Output the [X, Y] coordinate of the center of the cell containing the given text.  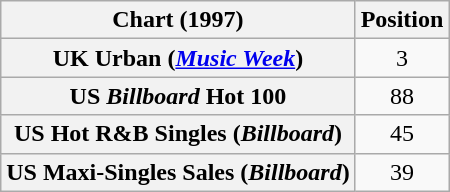
Chart (1997) [178, 20]
88 [402, 96]
UK Urban (Music Week) [178, 58]
3 [402, 58]
Position [402, 20]
45 [402, 134]
US Hot R&B Singles (Billboard) [178, 134]
US Billboard Hot 100 [178, 96]
39 [402, 172]
US Maxi-Singles Sales (Billboard) [178, 172]
